Search for the cell housing the specified text and yield its [x, y] center coordinate. 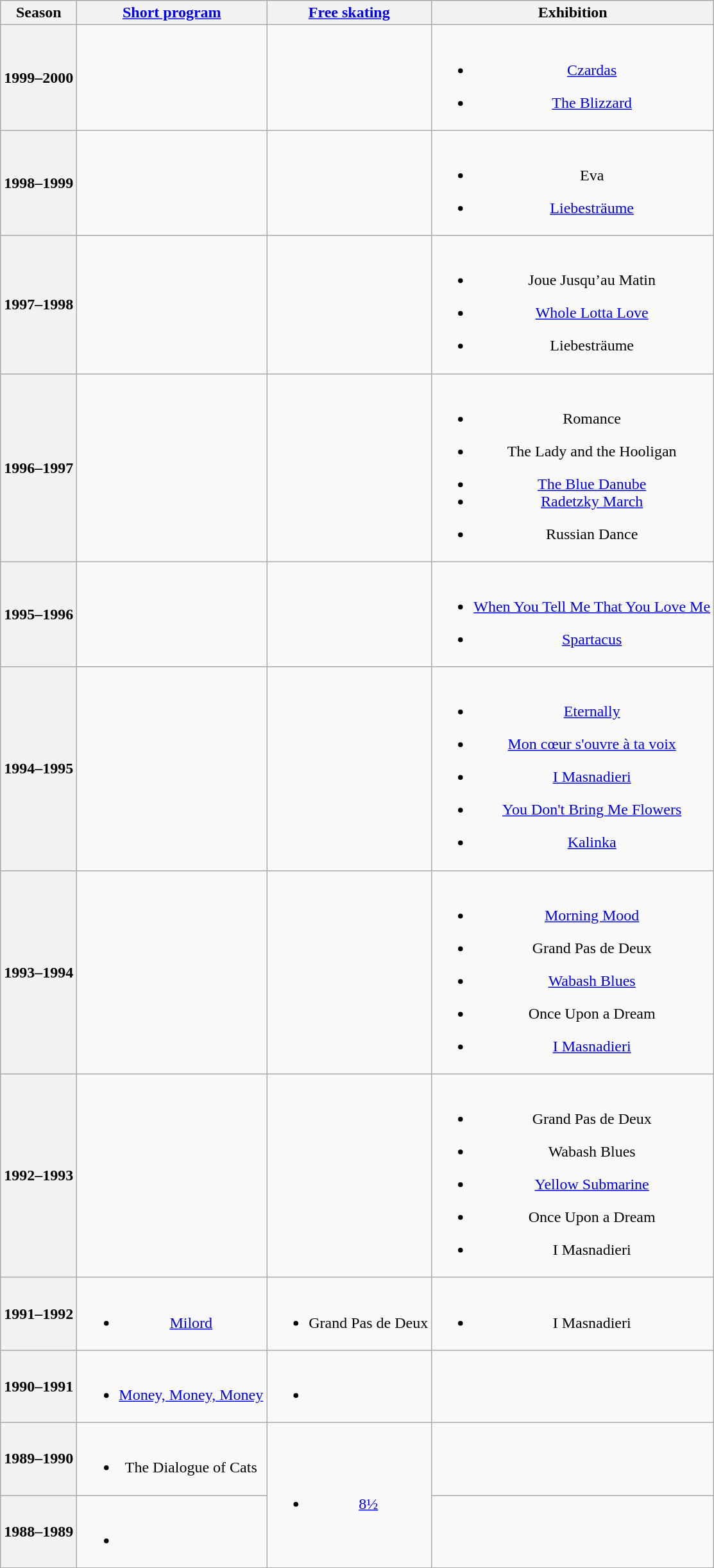
Czardas The Blizzard [573, 78]
Morning Mood Grand Pas de Deux Wabash Blues Once Upon a Dream I Masnadieri [573, 972]
1996–1997 [38, 467]
Joue Jusqu’au Matin Whole Lotta Love Liebesträume [573, 304]
1999–2000 [38, 78]
Free skating [349, 13]
1993–1994 [38, 972]
When You Tell Me That You Love Me Spartacus [573, 614]
1998–1999 [38, 183]
Romance The Lady and the Hooligan The Blue Danube Radetzky March Russian Dance [573, 467]
1990–1991 [38, 1386]
Grand Pas de Deux Wabash Blues Yellow Submarine Once Upon a Dream I Masnadieri [573, 1176]
Money, Money, Money [172, 1386]
I Masnadieri [573, 1313]
1997–1998 [38, 304]
Short program [172, 13]
Milord [172, 1313]
Season [38, 13]
1992–1993 [38, 1176]
1989–1990 [38, 1458]
8½ [349, 1495]
1995–1996 [38, 614]
1994–1995 [38, 769]
Eva Liebesträume [573, 183]
The Dialogue of Cats [172, 1458]
Exhibition [573, 13]
1991–1992 [38, 1313]
1988–1989 [38, 1531]
Grand Pas de Deux [349, 1313]
Eternally Mon cœur s'ouvre à ta voix I Masnadieri You Don't Bring Me Flowers Kalinka [573, 769]
